For the text-containing cell, return its midpoint in (X, Y) coordinate format. 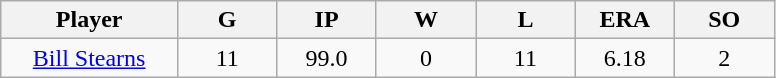
G (226, 20)
L (526, 20)
6.18 (624, 58)
IP (326, 20)
Bill Stearns (90, 58)
Player (90, 20)
99.0 (326, 58)
0 (426, 58)
ERA (624, 20)
2 (724, 58)
W (426, 20)
SO (724, 20)
